Return the [X, Y] coordinate for the center point of the cell that contains the specified text.  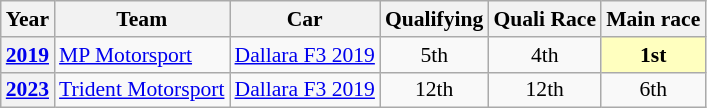
Team [142, 19]
4th [544, 55]
5th [434, 55]
2023 [28, 90]
1st [653, 55]
2019 [28, 55]
Qualifying [434, 19]
Main race [653, 19]
6th [653, 90]
Quali Race [544, 19]
Year [28, 19]
Trident Motorsport [142, 90]
Car [305, 19]
MP Motorsport [142, 55]
